Capture the cell that displays the provided text and extract its [x, y] central coordinate. 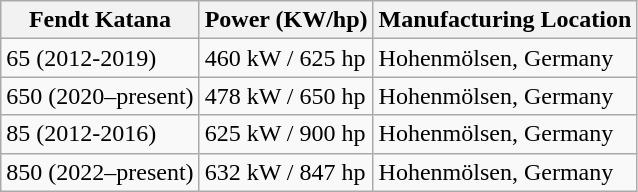
625 kW / 900 hp [286, 134]
632 kW / 847 hp [286, 172]
478 kW / 650 hp [286, 96]
850 (2022–present) [100, 172]
Manufacturing Location [505, 20]
65 (2012-2019) [100, 58]
650 (2020–present) [100, 96]
85 (2012-2016) [100, 134]
Fendt Katana [100, 20]
Power (KW/hp) [286, 20]
460 kW / 625 hp [286, 58]
